Output the (x, y) coordinate of the center of the cell containing the given text.  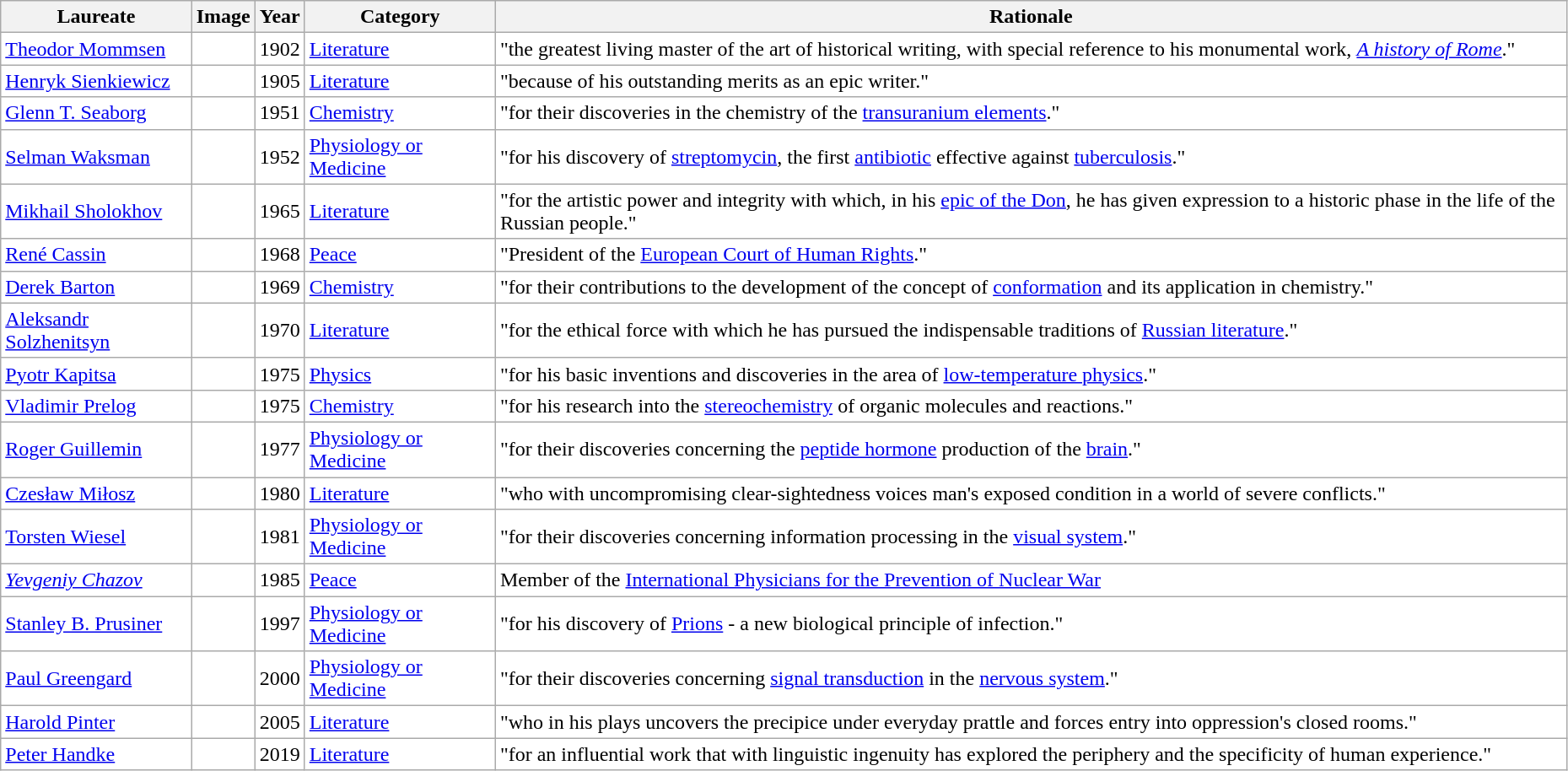
Henryk Sienkiewicz (96, 81)
Image (223, 17)
"for his research into the stereochemistry of organic molecules and reactions." (1031, 406)
Vladimir Prelog (96, 406)
1980 (280, 493)
"who in his plays uncovers the precipice under everyday prattle and forces entry into oppression's closed rooms." (1031, 722)
Category (400, 17)
"for their discoveries in the chemistry of the transuranium elements." (1031, 113)
Physics (400, 374)
Yevgeniy Chazov (96, 580)
"for an influential work that with linguistic ingenuity has explored the periphery and the specificity of human experience." (1031, 754)
"for their contributions to the development of the concept of conformation and its application in chemistry." (1031, 287)
1969 (280, 287)
Mikhail Sholokhov (96, 211)
Aleksandr Solzhenitsyn (96, 331)
2000 (280, 678)
1970 (280, 331)
Derek Barton (96, 287)
"for their discoveries concerning signal transduction in the nervous system." (1031, 678)
"for their discoveries concerning the peptide hormone production of the brain." (1031, 449)
1981 (280, 536)
Selman Waksman (96, 157)
"the greatest living master of the art of historical writing, with special reference to his monumental work, A history of Rome." (1031, 49)
René Cassin (96, 255)
2019 (280, 754)
Torsten Wiesel (96, 536)
"for his basic inventions and discoveries in the area of low-temperature physics." (1031, 374)
Rationale (1031, 17)
1985 (280, 580)
Paul Greengard (96, 678)
1905 (280, 81)
2005 (280, 722)
Theodor Mommsen (96, 49)
Pyotr Kapitsa (96, 374)
"for the ethical force with which he has pursued the indispensable traditions of Russian literature." (1031, 331)
"for their discoveries concerning information processing in the visual system." (1031, 536)
1965 (280, 211)
Stanley B. Prusiner (96, 624)
1902 (280, 49)
"because of his outstanding merits as an epic writer." (1031, 81)
1977 (280, 449)
Member of the International Physicians for the Prevention of Nuclear War (1031, 580)
"for his discovery of streptomycin, the first antibiotic effective against tuberculosis." (1031, 157)
"who with uncompromising clear-sightedness voices man's exposed condition in a world of severe conflicts." (1031, 493)
1951 (280, 113)
Czesław Miłosz (96, 493)
Laureate (96, 17)
1997 (280, 624)
Glenn T. Seaborg (96, 113)
Peter Handke (96, 754)
Roger Guillemin (96, 449)
"President of the European Court of Human Rights." (1031, 255)
1952 (280, 157)
Harold Pinter (96, 722)
1968 (280, 255)
Year (280, 17)
"for his discovery of Prions - a new biological principle of infection." (1031, 624)
